Pinpoint the cell where the given text exists, returning its (X, Y) midpoint coordinate. 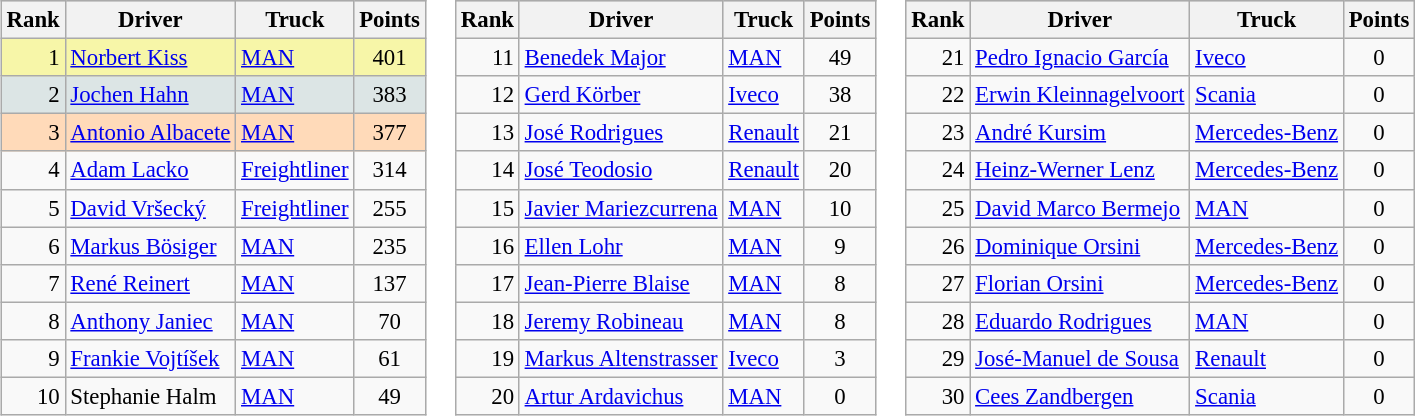
Javier Mariezcurrena (621, 208)
Frankie Vojtíšek (150, 358)
José Rodrigues (621, 133)
David Marco Bermejo (1080, 208)
22 (938, 95)
6 (33, 246)
Dominique Orsini (1080, 246)
2 (33, 95)
16 (488, 246)
19 (488, 358)
Eduardo Rodrigues (1080, 321)
Stephanie Halm (150, 396)
Anthony Janiec (150, 321)
29 (938, 358)
11 (488, 58)
1 (33, 58)
383 (390, 95)
Artur Ardavichus (621, 396)
Cees Zandbergen (1080, 396)
Antonio Albacete (150, 133)
137 (390, 283)
61 (390, 358)
Florian Orsini (1080, 283)
Ellen Lohr (621, 246)
José-Manuel de Sousa (1080, 358)
Benedek Major (621, 58)
René Reinert (150, 283)
30 (938, 396)
Norbert Kiss (150, 58)
13 (488, 133)
23 (938, 133)
401 (390, 58)
José Teodosio (621, 170)
235 (390, 246)
27 (938, 283)
26 (938, 246)
314 (390, 170)
17 (488, 283)
Erwin Kleinnagelvoort (1080, 95)
24 (938, 170)
7 (33, 283)
Jeremy Robineau (621, 321)
Markus Bösiger (150, 246)
25 (938, 208)
255 (390, 208)
12 (488, 95)
377 (390, 133)
4 (33, 170)
André Kursim (1080, 133)
Jean-Pierre Blaise (621, 283)
18 (488, 321)
5 (33, 208)
David Vršecký (150, 208)
Heinz-Werner Lenz (1080, 170)
15 (488, 208)
14 (488, 170)
Markus Altenstrasser (621, 358)
Jochen Hahn (150, 95)
28 (938, 321)
Adam Lacko (150, 170)
Pedro Ignacio García (1080, 58)
38 (840, 95)
Gerd Körber (621, 95)
70 (390, 321)
